From the cell containing the given text, extract its center point as (X, Y) coordinate. 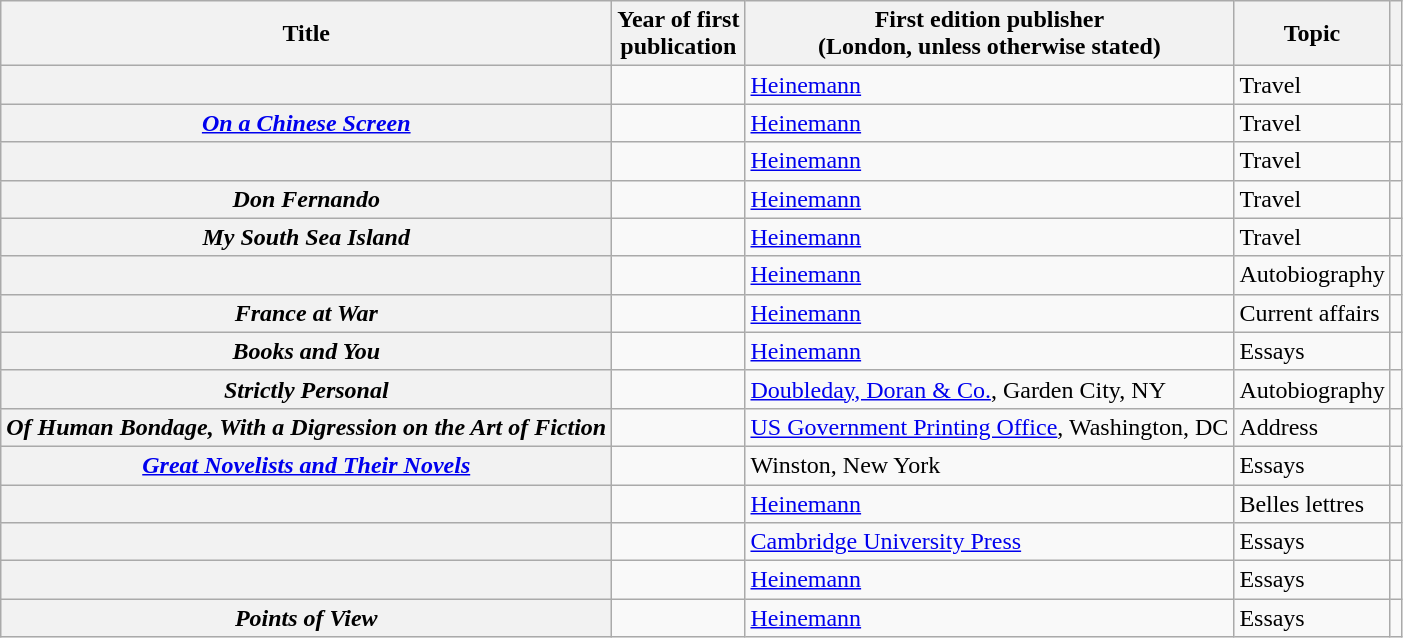
Winston, New York (990, 465)
On a Chinese Screen (306, 123)
My South Sea Island (306, 237)
Of Human Bondage, With a Digression on the Art of Fiction (306, 427)
US Government Printing Office, Washington, DC (990, 427)
Current affairs (1312, 313)
Strictly Personal (306, 389)
Books and You (306, 351)
France at War (306, 313)
Great Novelists and Their Novels (306, 465)
Points of View (306, 618)
Address (1312, 427)
Title (306, 34)
Doubleday, Doran & Co., Garden City, NY (990, 389)
Cambridge University Press (990, 542)
Belles lettres (1312, 503)
Don Fernando (306, 199)
Year of firstpublication (678, 34)
First edition publisher(London, unless otherwise stated) (990, 34)
Topic (1312, 34)
